Output the (x, y) coordinate of the center of the cell containing the given text.  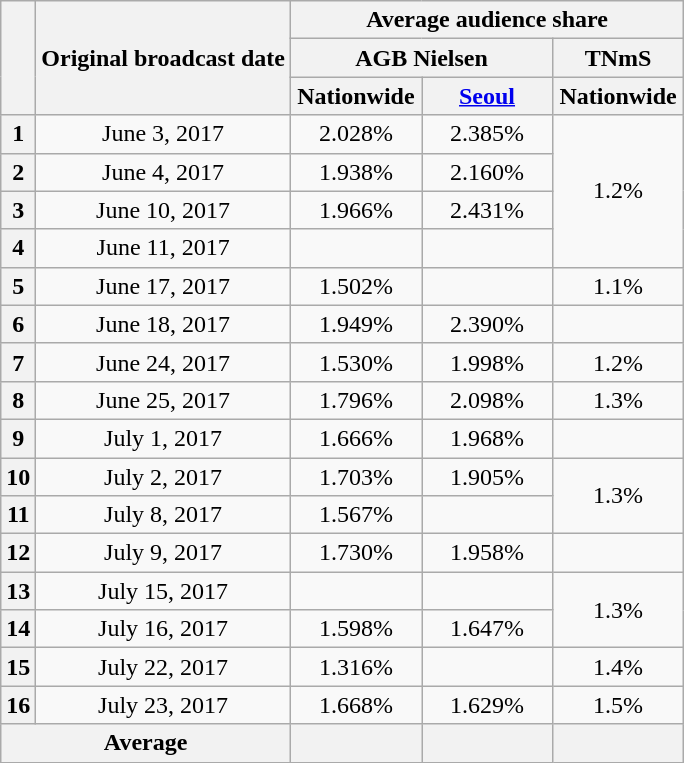
1 (18, 134)
July 15, 2017 (164, 591)
1.703% (356, 477)
July 22, 2017 (164, 667)
1.5% (618, 705)
June 3, 2017 (164, 134)
TNmS (618, 58)
1.905% (488, 477)
1.958% (488, 553)
1.629% (488, 705)
1.666% (356, 438)
2.390% (488, 324)
1.796% (356, 400)
July 23, 2017 (164, 705)
1.730% (356, 553)
June 4, 2017 (164, 172)
1.949% (356, 324)
1.966% (356, 210)
June 11, 2017 (164, 248)
Seoul (488, 96)
14 (18, 629)
June 10, 2017 (164, 210)
1.938% (356, 172)
June 24, 2017 (164, 362)
1.567% (356, 515)
2.431% (488, 210)
2.098% (488, 400)
1.968% (488, 438)
5 (18, 286)
1.502% (356, 286)
2 (18, 172)
1.1% (618, 286)
8 (18, 400)
11 (18, 515)
15 (18, 667)
4 (18, 248)
Original broadcast date (164, 58)
9 (18, 438)
1.647% (488, 629)
Average (146, 743)
1.4% (618, 667)
10 (18, 477)
3 (18, 210)
1.598% (356, 629)
6 (18, 324)
1.530% (356, 362)
1.998% (488, 362)
7 (18, 362)
2.160% (488, 172)
Average audience share (486, 20)
13 (18, 591)
1.316% (356, 667)
July 2, 2017 (164, 477)
July 9, 2017 (164, 553)
July 1, 2017 (164, 438)
2.028% (356, 134)
June 18, 2017 (164, 324)
July 16, 2017 (164, 629)
July 8, 2017 (164, 515)
June 25, 2017 (164, 400)
16 (18, 705)
June 17, 2017 (164, 286)
12 (18, 553)
AGB Nielsen (421, 58)
2.385% (488, 134)
1.668% (356, 705)
